Output the (X, Y) coordinate of the center of the cell containing the given text.  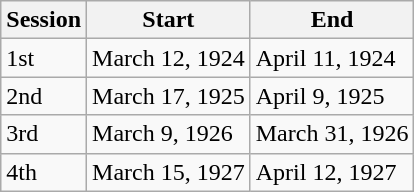
March 17, 1925 (169, 96)
3rd (44, 134)
March 15, 1927 (169, 172)
1st (44, 58)
4th (44, 172)
April 12, 1927 (332, 172)
March 31, 1926 (332, 134)
Start (169, 20)
March 9, 1926 (169, 134)
End (332, 20)
April 11, 1924 (332, 58)
2nd (44, 96)
April 9, 1925 (332, 96)
Session (44, 20)
March 12, 1924 (169, 58)
